For the text-containing cell, return its midpoint in (x, y) coordinate format. 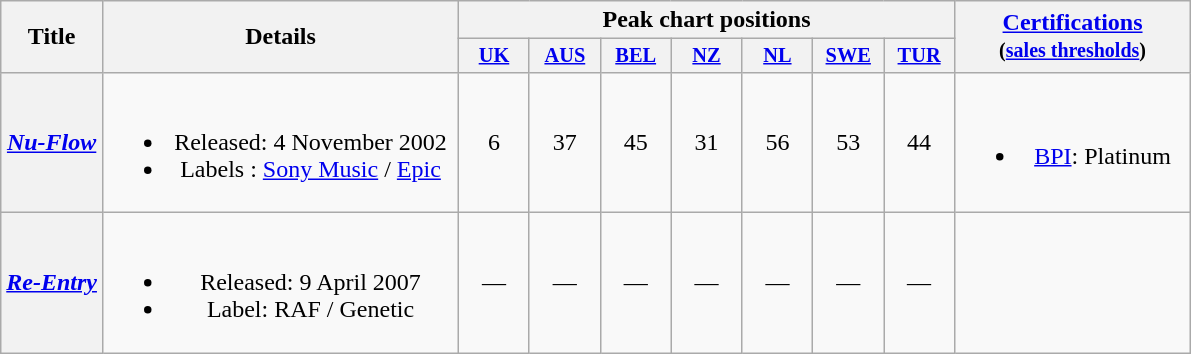
Re-Entry (52, 283)
TUR (920, 56)
UK (494, 56)
56 (778, 142)
Certifications(sales thresholds) (1073, 37)
6 (494, 142)
31 (706, 142)
AUS (564, 56)
NZ (706, 56)
53 (848, 142)
BPI: Platinum (1073, 142)
Nu-Flow (52, 142)
BEL (636, 56)
Released: 9 April 2007Label: RAF / Genetic (280, 283)
37 (564, 142)
44 (920, 142)
Released: 4 November 2002Labels : Sony Music / Epic (280, 142)
Peak chart positions (707, 20)
Details (280, 37)
Title (52, 37)
NL (778, 56)
SWE (848, 56)
45 (636, 142)
